Detect which cell encompasses the target text, then output its (X, Y) center coordinate. 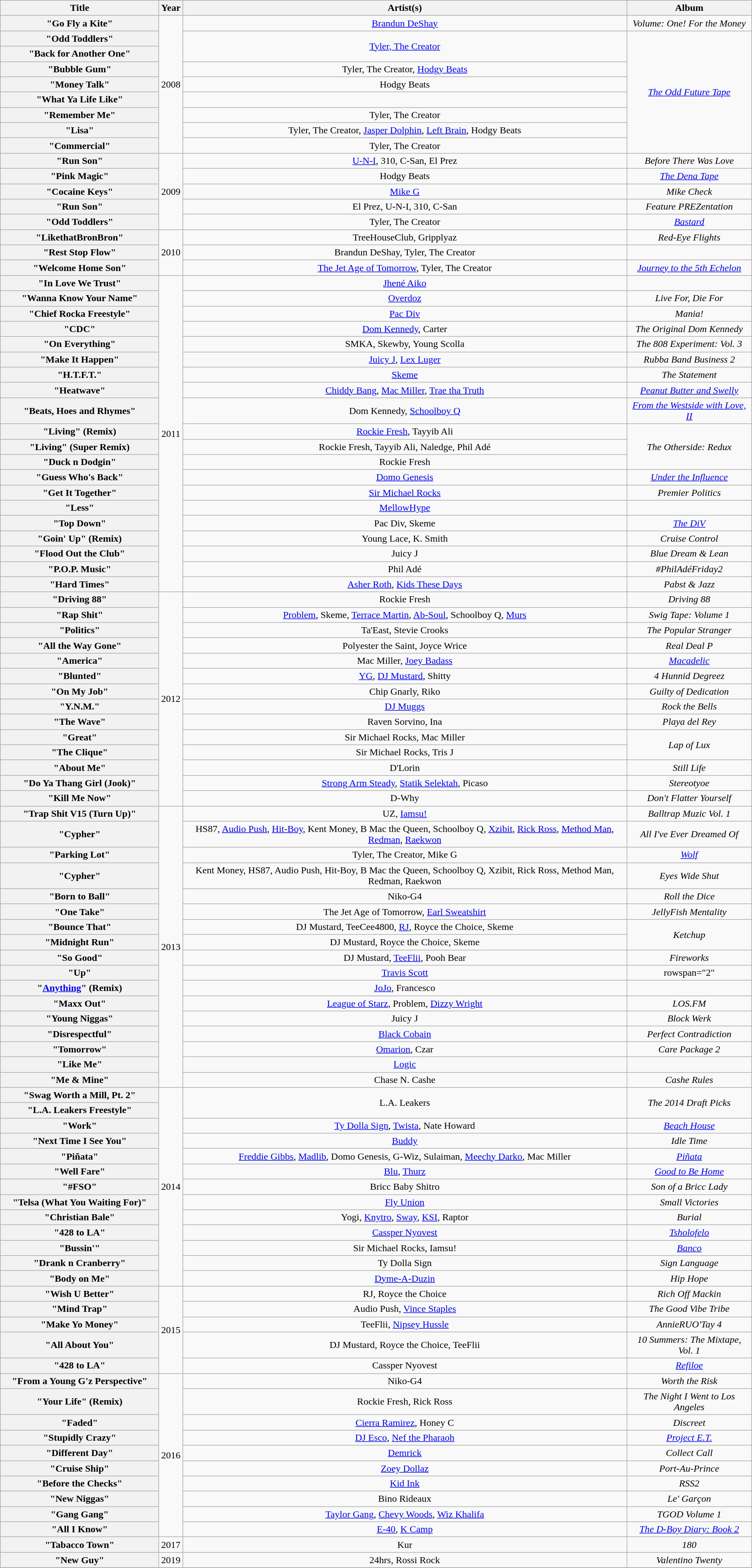
"About Me" (80, 768)
Buddy (405, 1141)
Rockie Fresh, Rick Ross (405, 1401)
2013 (171, 947)
DJ Mustard, TeeFlii, Pooh Bear (405, 958)
"Goin' Up" (Remix) (80, 538)
Audio Push, Vince Staples (405, 1309)
The Otherside: Redux (689, 447)
The Good Vibe Tribe (689, 1309)
"Rest Stop Flow" (80, 253)
"Make It Happen" (80, 359)
AnnieRUO'Tay 4 (689, 1324)
Mania! (689, 314)
Tyler, The Creator, Hodgy Beats (405, 69)
"Your Life" (Remix) (80, 1401)
Kent Money, HS87, Audio Push, Hit-Boy, B Mac the Queen, Schoolboy Q, Xzibit, Rick Ross, Method Man, Redman, Raekwon (405, 875)
Pabst & Jazz (689, 584)
"What Ya Life Like" (80, 100)
MellowHype (405, 508)
Guilty of Dedication (689, 691)
Volume: One! For the Money (689, 23)
Cierra Ramirez, Honey C (405, 1422)
"Anything" (Remix) (80, 988)
"Body on Me" (80, 1278)
Album (689, 8)
DJ Esco, Nef the Pharaoh (405, 1438)
"#FSO" (80, 1187)
The Night I Went to Los Angeles (689, 1401)
Before There Was Love (689, 161)
2011 (171, 434)
Small Victories (689, 1202)
"New Niggas" (80, 1499)
Tyler, The Creator, Jasper Dolphin, Left Brain, Hodgy Beats (405, 130)
Sign Language (689, 1263)
Chiddy Bang, Mac Miller, Trae tha Truth (405, 390)
Piñata (689, 1156)
Rich Off Mackin (689, 1294)
"Hard Times" (80, 584)
"New Guy" (80, 1560)
Care Package 2 (689, 1049)
"Flood Out the Club" (80, 554)
DJ Mustard, TeeCee4800, RJ, Royce the Choice, Skeme (405, 927)
The Dena Tape (689, 176)
Mike Check (689, 192)
Eyes Wide Shut (689, 875)
DJ Mustard, Royce the Choice, Skeme (405, 942)
Cruise Control (689, 538)
"Wish U Better" (80, 1294)
"Wanna Know Your Name" (80, 298)
Chip Gnarly, Riko (405, 691)
Dyme-A-Duzin (405, 1278)
Logic (405, 1064)
The D-Boy Diary: Book 2 (689, 1529)
Polyester the Saint, Joyce Wrice (405, 645)
The Statement (689, 375)
Perfect Contradiction (689, 1034)
"Lisa" (80, 130)
"Cocaine Keys" (80, 192)
Asher Roth, Kids These Days (405, 584)
"Y.N.M." (80, 707)
"Make Yo Money" (80, 1324)
#PhilAdéFriday2 (689, 569)
Son of a Bricc Lady (689, 1187)
Macadelic (689, 661)
Sir Michael Rocks, Mac Miller (405, 737)
Stereotyoe (689, 783)
Blu, Thurz (405, 1171)
Travis Scott (405, 973)
"Beats, Hoes and Rhymes" (80, 410)
Artist(s) (405, 8)
"Less" (80, 508)
2017 (171, 1545)
"Stupidly Crazy" (80, 1438)
"Born to Ball" (80, 896)
"Heatwave" (80, 390)
"Money Talk" (80, 84)
Refiloe (689, 1366)
Block Werk (689, 1019)
"Do Ya Thang Girl (Jook)" (80, 783)
All I've Ever Dreamed Of (689, 834)
rowspan="2" (689, 973)
D'Lorin (405, 768)
Kid Ink (405, 1484)
Mac Miller, Joey Badass (405, 661)
Sir Michael Rocks, Tris J (405, 752)
"Swag Worth a Mill, Pt. 2" (80, 1095)
Roll the Dice (689, 896)
"America" (80, 661)
"Disrespectful" (80, 1034)
"Me & Mine" (80, 1080)
"On My Job" (80, 691)
2014 (171, 1187)
Balltrap Muzic Vol. 1 (689, 814)
The 2014 Draft Picks (689, 1103)
Ty Dolla Sign (405, 1263)
RJ, Royce the Choice (405, 1294)
U-N-I, 310, C-San, El Prez (405, 161)
"Go Fly a Kite" (80, 23)
Good to Be Home (689, 1171)
JellyFish Mentality (689, 911)
El Prez, U-N-I, 310, C-San (405, 207)
The Odd Future Tape (689, 92)
"Guess Who's Back" (80, 477)
"Different Day" (80, 1453)
Still Life (689, 768)
"Midnight Run" (80, 942)
TGOD Volume 1 (689, 1514)
Overdoz (405, 298)
Real Deal P (689, 645)
Bricc Baby Shitro (405, 1187)
"Commercial" (80, 145)
Lap of Lux (689, 745)
Premier Politics (689, 493)
TreeHouseClub, Gripplyaz (405, 237)
Wolf (689, 855)
Yogi, Knytro, Sway, KSI, Raptor (405, 1217)
Ty Dolla Sign, Twista, Nate Howard (405, 1126)
Pac Div (405, 314)
"Blunted" (80, 676)
"All I Know" (80, 1529)
"Living" (Super Remix) (80, 447)
The Jet Age of Tomorrow, Tyler, The Creator (405, 268)
"All About You" (80, 1345)
Sir Michael Rocks (405, 493)
Project E.T. (689, 1438)
"Mind Trap" (80, 1309)
"Politics" (80, 630)
Demrick (405, 1453)
"Faded" (80, 1422)
"Chief Rocka Freestyle" (80, 314)
"P.O.P. Music" (80, 569)
The DiV (689, 523)
"From a Young G'z Perspective" (80, 1381)
24hrs, Rossi Rock (405, 1560)
2016 (171, 1455)
"CDC" (80, 329)
Title (80, 8)
Ketchup (689, 934)
"Driving 88" (80, 599)
Black Cobain (405, 1034)
Jhené Aiko (405, 283)
"Back for Another One" (80, 54)
"Tabacco Town" (80, 1545)
Strong Arm Steady, Statik Selektah, Picaso (405, 783)
Burial (689, 1217)
League of Starz, Problem, Dizzy Wright (405, 1003)
Omarion, Czar (405, 1049)
The Jet Age of Tomorrow, Earl Sweatshirt (405, 911)
"Next Time I See You" (80, 1141)
LOS.FM (689, 1003)
From the Westside with Love, II (689, 410)
Dom Kennedy, Carter (405, 329)
Bastard (689, 222)
"All the Way Gone" (80, 645)
"On Everything" (80, 344)
The 808 Experiment: Vol. 3 (689, 344)
Hip Hope (689, 1278)
Skeme (405, 375)
Domo Genesis (405, 477)
"Well Fare" (80, 1171)
Journey to the 5th Echelon (689, 268)
Idle Time (689, 1141)
Juicy J, Lex Luger (405, 359)
Fireworks (689, 958)
"So Good" (80, 958)
Le' Garçon (689, 1499)
Phil Adé (405, 569)
Young Lace, K. Smith (405, 538)
Rockie Fresh, Tayyib Ali, Naledge, Phil Adé (405, 447)
Sir Michael Rocks, Iamsu! (405, 1248)
Discreet (689, 1422)
2012 (171, 699)
"Bussin'" (80, 1248)
"Kill Me Now" (80, 798)
Brandun DeShay, Tyler, The Creator (405, 253)
2009 (171, 191)
Raven Sorvino, Ina (405, 722)
"Tomorrow" (80, 1049)
The Popular Stranger (689, 630)
Blue Dream & Lean (689, 554)
2008 (171, 84)
Swig Tape: Volume 1 (689, 615)
2015 (171, 1330)
Dom Kennedy, Schoolboy Q (405, 410)
Rubba Band Business 2 (689, 359)
"LikethatBronBron" (80, 237)
"Young Niggas" (80, 1019)
L.A. Leakers (405, 1103)
DJ Muggs (405, 707)
"Duck n Dodgin" (80, 462)
"Up" (80, 973)
"Telsa (What You Waiting For)" (80, 1202)
4 Hunnid Degreez (689, 676)
"Work" (80, 1126)
Taylor Gang, Chevy Woods, Wiz Khalifa (405, 1514)
"Bubble Gum" (80, 69)
Playa del Rey (689, 722)
Pac Div, Skeme (405, 523)
HS87, Audio Push, Hit-Boy, Kent Money, B Mac the Queen, Schoolboy Q, Xzibit, Rick Ross, Method Man, Redman, Raekwon (405, 834)
Year (171, 8)
2010 (171, 253)
Tsholofelo (689, 1233)
"Pink Magic" (80, 176)
The Original Dom Kennedy (689, 329)
Valentino Twenty (689, 1560)
"Cruise Ship" (80, 1468)
"Before the Checks" (80, 1484)
Cashe Rules (689, 1080)
YG, DJ Mustard, Shitty (405, 676)
"Christian Bale" (80, 1217)
"Rap Shit" (80, 615)
E-40, K Camp (405, 1529)
"Like Me" (80, 1064)
Worth the Risk (689, 1381)
Port-Au-Prince (689, 1468)
"Drank n Cranberry" (80, 1263)
Peanut Butter and Swelly (689, 390)
Freddie Gibbs, Madlib, Domo Genesis, G-Wiz, Sulaiman, Meechy Darko, Mac Miller (405, 1156)
"Great" (80, 737)
Feature PREZentation (689, 207)
"In Love We Trust" (80, 283)
Red-Eye Flights (689, 237)
Ta'East, Stevie Crooks (405, 630)
JoJo, Francesco (405, 988)
Chase N. Cashe (405, 1080)
"Maxx Out" (80, 1003)
"Bounce That" (80, 927)
"The Clique" (80, 752)
Kur (405, 1545)
Problem, Skeme, Terrace Martin, Ab-Soul, Schoolboy Q, Murs (405, 615)
"H.T.F.T." (80, 375)
"Piñata" (80, 1156)
TeeFlii, Nipsey Hussle (405, 1324)
"Welcome Home Son" (80, 268)
"One Take" (80, 911)
UZ, Iamsu! (405, 814)
2019 (171, 1560)
Under the Influence (689, 477)
10 Summers: The Mixtape, Vol. 1 (689, 1345)
Brandun DeShay (405, 23)
"Parking Lot" (80, 855)
Driving 88 (689, 599)
Mike G (405, 192)
"Top Down" (80, 523)
DJ Mustard, Royce the Choice, TeeFlii (405, 1345)
D-Why (405, 798)
Fly Union (405, 1202)
Zoey Dollaz (405, 1468)
Don't Flatter Yourself (689, 798)
Banco (689, 1248)
Rock the Bells (689, 707)
RSS2 (689, 1484)
Rockie Fresh, Tayyib Ali (405, 431)
180 (689, 1545)
Beach House (689, 1126)
Live For, Die For (689, 298)
Collect Call (689, 1453)
Bino Rideaux (405, 1499)
"Gang Gang" (80, 1514)
Tyler, The Creator, Mike G (405, 855)
"Living" (Remix) (80, 431)
"L.A. Leakers Freestyle" (80, 1110)
"The Wave" (80, 722)
SMKA, Skewby, Young Scolla (405, 344)
"Trap Shit V15 (Turn Up)" (80, 814)
"Get It Together" (80, 493)
"Remember Me" (80, 115)
